Return [x, y] of the center of cell containing provided text 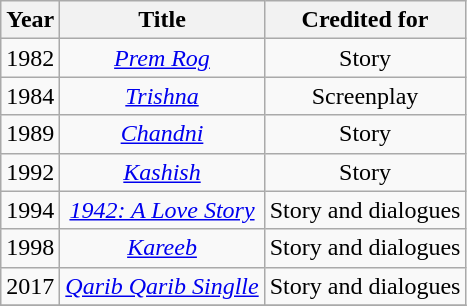
Year [30, 20]
Credited for [365, 20]
Chandni [162, 134]
1998 [30, 248]
Screenplay [365, 96]
2017 [30, 286]
1992 [30, 172]
Kareeb [162, 248]
Kashish [162, 172]
Title [162, 20]
Qarib Qarib Singlle [162, 286]
1984 [30, 96]
1994 [30, 210]
Prem Rog [162, 58]
1982 [30, 58]
1989 [30, 134]
Trishna [162, 96]
1942: A Love Story [162, 210]
